Extract the [X, Y] coordinate from the center of the cell holding the provided text.  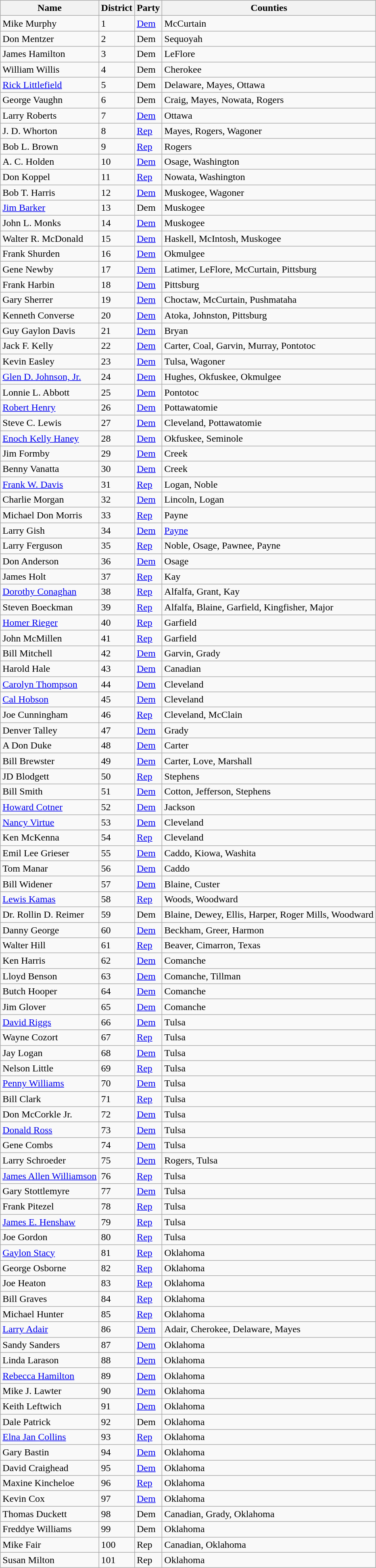
John L. Monks [50, 223]
Butch Hooper [50, 992]
Nowata, Washington [269, 177]
58 [117, 899]
68 [117, 1053]
Alfalfa, Grant, Kay [269, 592]
1 [117, 23]
80 [117, 1237]
Walter Hill [50, 945]
35 [117, 546]
Charlie Morgan [50, 500]
Canadian, Oklahoma [269, 1545]
86 [117, 1329]
Pottawatomie [269, 407]
Delaware, Mayes, Ottawa [269, 85]
Frank W. Davis [50, 484]
Dr. Rollin D. Reimer [50, 914]
Howard Cotner [50, 807]
88 [117, 1360]
Maxine Kincheloe [50, 1483]
Rogers [269, 146]
Bill Smith [50, 792]
Party [148, 8]
Noble, Osage, Pawnee, Payne [269, 546]
Cleveland, Pottawatomie [269, 423]
Frank Pitezel [50, 1207]
Beaver, Cimarron, Texas [269, 945]
Keith Leftwich [50, 1406]
Larry Ferguson [50, 546]
Dorothy Conaghan [50, 592]
LeFlore [269, 54]
James Holt [50, 576]
Bill Clark [50, 1099]
Pontotoc [269, 392]
Choctaw, McCurtain, Pushmataha [269, 300]
Hughes, Okfuskee, Okmulgee [269, 377]
4 [117, 69]
Carter [269, 746]
Don Mentzer [50, 39]
Rogers, Tulsa [269, 1160]
Kevin Cox [50, 1499]
98 [117, 1514]
73 [117, 1130]
Osage [269, 561]
Nancy Virtue [50, 822]
Muskogee, Wagoner [269, 193]
67 [117, 1038]
Osage, Washington [269, 161]
Bryan [269, 331]
71 [117, 1099]
Sequoyah [269, 39]
District [117, 8]
59 [117, 914]
83 [117, 1283]
25 [117, 392]
72 [117, 1114]
Kay [269, 576]
Beckham, Greer, Harmon [269, 930]
Canadian [269, 669]
23 [117, 361]
45 [117, 700]
McCurtain [269, 23]
Emil Lee Grieser [50, 853]
Grady [269, 730]
96 [117, 1483]
81 [117, 1253]
49 [117, 761]
David Craighead [50, 1468]
Jim Glover [50, 1007]
56 [117, 868]
Bill Brewster [50, 761]
Guy Gaylon Davis [50, 331]
76 [117, 1176]
Jay Logan [50, 1053]
Don McCorkle Jr. [50, 1114]
Caddo [269, 868]
55 [117, 853]
Cal Hobson [50, 700]
15 [117, 239]
George Osborne [50, 1268]
Harold Hale [50, 669]
46 [117, 715]
Michael Don Morris [50, 515]
48 [117, 746]
Joe Heaton [50, 1283]
Bob L. Brown [50, 146]
101 [117, 1560]
Caddo, Kiowa, Washita [269, 853]
Mike Murphy [50, 23]
Gary Stottlemyre [50, 1191]
54 [117, 838]
Ottawa [269, 115]
79 [117, 1222]
50 [117, 776]
Joe Cunningham [50, 715]
Gary Sherrer [50, 300]
62 [117, 961]
Blaine, Custer [269, 884]
Enoch Kelly Haney [50, 438]
22 [117, 346]
19 [117, 300]
Woods, Woodward [269, 899]
Adair, Cherokee, Delaware, Mayes [269, 1329]
99 [117, 1529]
Kevin Easley [50, 361]
90 [117, 1391]
42 [117, 653]
Alfalfa, Blaine, Garfield, Kingfisher, Major [269, 607]
Lonnie L. Abbott [50, 392]
94 [117, 1453]
100 [117, 1545]
Gene Newby [50, 269]
40 [117, 623]
Counties [269, 8]
18 [117, 285]
Okfuskee, Seminole [269, 438]
61 [117, 945]
Wayne Cozort [50, 1038]
A. C. Holden [50, 161]
Atoka, Johnston, Pittsburg [269, 315]
95 [117, 1468]
Garvin, Grady [269, 653]
Don Koppel [50, 177]
Latimer, LeFlore, McCurtain, Pittsburg [269, 269]
Ken Harris [50, 961]
Dale Patrick [50, 1421]
Bob T. Harris [50, 193]
Cherokee [269, 69]
64 [117, 992]
Craig, Mayes, Nowata, Rogers [269, 100]
Gary Bastin [50, 1453]
Thomas Duckett [50, 1514]
82 [117, 1268]
JD Blodgett [50, 776]
Larry Gish [50, 530]
Tulsa, Wagoner [269, 361]
57 [117, 884]
9 [117, 146]
20 [117, 315]
78 [117, 1207]
Lincoln, Logan [269, 500]
Jim Formby [50, 454]
Larry Schroeder [50, 1160]
13 [117, 208]
Don Anderson [50, 561]
A Don Duke [50, 746]
Comanche, Tillman [269, 976]
Linda Larason [50, 1360]
Tom Manar [50, 868]
Blaine, Dewey, Ellis, Harper, Roger Mills, Woodward [269, 914]
87 [117, 1345]
32 [117, 500]
Mike Fair [50, 1545]
Freddye Williams [50, 1529]
Logan, Noble [269, 484]
Elna Jan Collins [50, 1437]
John McMillen [50, 638]
44 [117, 684]
63 [117, 976]
Joe Gordon [50, 1237]
Frank Harbin [50, 285]
Lewis Kamas [50, 899]
7 [117, 115]
53 [117, 822]
17 [117, 269]
30 [117, 469]
William Willis [50, 69]
47 [117, 730]
Michael Hunter [50, 1314]
Cleveland, McClain [269, 715]
70 [117, 1084]
Jim Barker [50, 208]
75 [117, 1160]
Homer Rieger [50, 623]
92 [117, 1421]
27 [117, 423]
36 [117, 561]
Steven Boeckman [50, 607]
James E. Henshaw [50, 1222]
12 [117, 193]
Mike J. Lawter [50, 1391]
Susan Milton [50, 1560]
Bill Graves [50, 1299]
Rebecca Hamilton [50, 1375]
Bill Mitchell [50, 653]
Larry Roberts [50, 115]
Danny George [50, 930]
Sandy Sanders [50, 1345]
14 [117, 223]
2 [117, 39]
77 [117, 1191]
Bill Widener [50, 884]
Stephens [269, 776]
J. D. Whorton [50, 131]
34 [117, 530]
65 [117, 1007]
24 [117, 377]
38 [117, 592]
Gaylon Stacy [50, 1253]
6 [117, 100]
Robert Henry [50, 407]
Steve C. Lewis [50, 423]
Haskell, McIntosh, Muskogee [269, 239]
Walter R. McDonald [50, 239]
3 [117, 54]
5 [117, 85]
84 [117, 1299]
Carolyn Thompson [50, 684]
33 [117, 515]
91 [117, 1406]
52 [117, 807]
28 [117, 438]
George Vaughn [50, 100]
James Allen Williamson [50, 1176]
39 [117, 607]
31 [117, 484]
Benny Vanatta [50, 469]
Canadian, Grady, Oklahoma [269, 1514]
Lloyd Benson [50, 976]
10 [117, 161]
60 [117, 930]
Kenneth Converse [50, 315]
David Riggs [50, 1022]
James Hamilton [50, 54]
Ken McKenna [50, 838]
Jackson [269, 807]
Carter, Love, Marshall [269, 761]
8 [117, 131]
26 [117, 407]
Mayes, Rogers, Wagoner [269, 131]
41 [117, 638]
29 [117, 454]
Cotton, Jefferson, Stephens [269, 792]
Name [50, 8]
Gene Combs [50, 1145]
Jack F. Kelly [50, 346]
Donald Ross [50, 1130]
Larry Adair [50, 1329]
Rick Littlefield [50, 85]
89 [117, 1375]
Glen D. Johnson, Jr. [50, 377]
93 [117, 1437]
66 [117, 1022]
Pittsburg [269, 285]
43 [117, 669]
69 [117, 1068]
Okmulgee [269, 254]
Denver Talley [50, 730]
85 [117, 1314]
21 [117, 331]
11 [117, 177]
37 [117, 576]
16 [117, 254]
Nelson Little [50, 1068]
Carter, Coal, Garvin, Murray, Pontotoc [269, 346]
Penny Williams [50, 1084]
74 [117, 1145]
Frank Shurden [50, 254]
97 [117, 1499]
51 [117, 792]
